Output the (X, Y) coordinate of the center of the cell containing the given text.  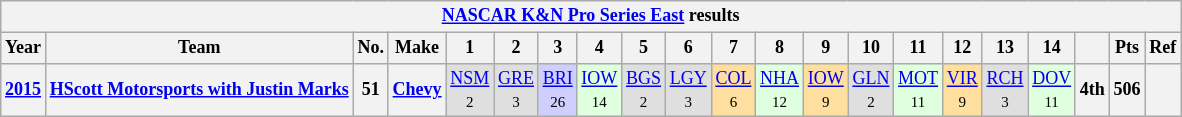
10 (871, 48)
5 (644, 48)
2015 (24, 90)
1 (470, 48)
506 (1127, 90)
Make (417, 48)
HScott Motorsports with Justin Marks (199, 90)
MOT11 (918, 90)
GRE3 (516, 90)
13 (1005, 48)
4 (600, 48)
11 (918, 48)
4th (1092, 90)
8 (780, 48)
Year (24, 48)
Team (199, 48)
No. (370, 48)
LGY3 (688, 90)
BGS2 (644, 90)
Pts (1127, 48)
Ref (1163, 48)
51 (370, 90)
2 (516, 48)
COL6 (734, 90)
GLN2 (871, 90)
7 (734, 48)
14 (1052, 48)
NHA12 (780, 90)
Chevy (417, 90)
BRI26 (558, 90)
NASCAR K&N Pro Series East results (591, 16)
NSM2 (470, 90)
VIR9 (962, 90)
DOV11 (1052, 90)
9 (826, 48)
IOW9 (826, 90)
RCH3 (1005, 90)
3 (558, 48)
IOW14 (600, 90)
12 (962, 48)
6 (688, 48)
